Detect which cell encompasses the target text, then output its (X, Y) center coordinate. 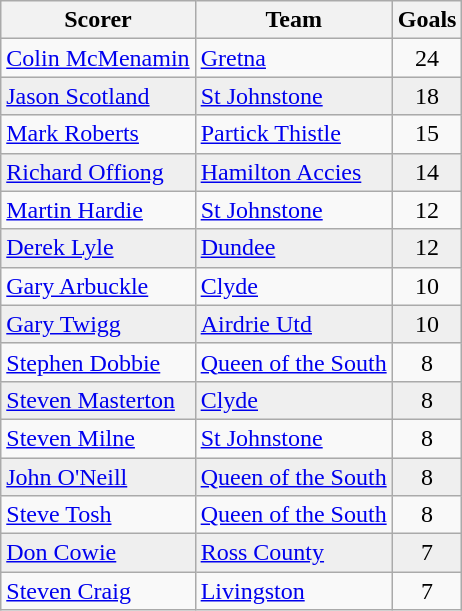
Jason Scotland (98, 96)
Dundee (294, 248)
Steven Craig (98, 591)
Gary Twigg (98, 324)
Richard Offiong (98, 172)
Airdrie Utd (294, 324)
John O'Neill (98, 477)
Livingston (294, 591)
Ross County (294, 553)
Mark Roberts (98, 134)
14 (427, 172)
Derek Lyle (98, 248)
Colin McMenamin (98, 58)
24 (427, 58)
Martin Hardie (98, 210)
Gary Arbuckle (98, 286)
15 (427, 134)
Don Cowie (98, 553)
Steven Milne (98, 438)
Steven Masterton (98, 400)
Gretna (294, 58)
Partick Thistle (294, 134)
Goals (427, 20)
18 (427, 96)
Team (294, 20)
Steve Tosh (98, 515)
Hamilton Accies (294, 172)
Scorer (98, 20)
Stephen Dobbie (98, 362)
